Search for the cell housing the specified text and yield its (X, Y) center coordinate. 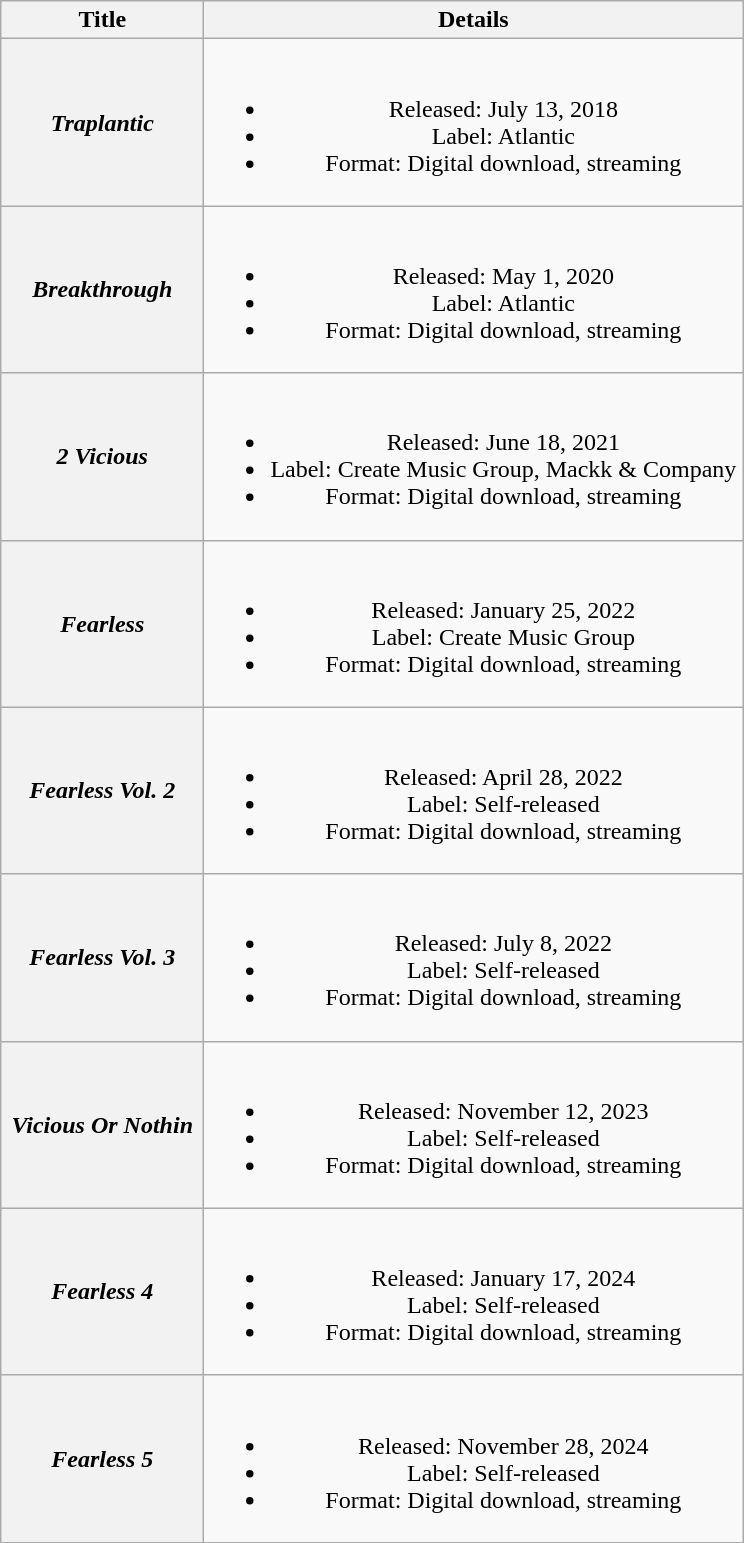
Fearless 4 (102, 1292)
Released: November 12, 2023Label: Self-releasedFormat: Digital download, streaming (474, 1124)
Vicious Or Nothin (102, 1124)
Released: July 8, 2022Label: Self-releasedFormat: Digital download, streaming (474, 958)
Released: January 17, 2024Label: Self-releasedFormat: Digital download, streaming (474, 1292)
Released: January 25, 2022Label: Create Music GroupFormat: Digital download, streaming (474, 624)
Released: July 13, 2018Label: AtlanticFormat: Digital download, streaming (474, 122)
Fearless Vol. 2 (102, 790)
Title (102, 20)
Released: May 1, 2020Label: AtlanticFormat: Digital download, streaming (474, 290)
Fearless 5 (102, 1458)
Released: November 28, 2024Label: Self-releasedFormat: Digital download, streaming (474, 1458)
Released: April 28, 2022Label: Self-releasedFormat: Digital download, streaming (474, 790)
Fearless (102, 624)
Fearless Vol. 3 (102, 958)
Details (474, 20)
Traplantic (102, 122)
2 Vicious (102, 456)
Breakthrough (102, 290)
Released: June 18, 2021Label: Create Music Group, Mackk & CompanyFormat: Digital download, streaming (474, 456)
